Output the (x, y) coordinate of the center of the cell containing the given text.  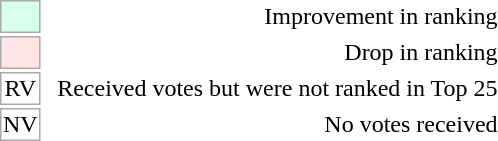
RV (20, 88)
NV (20, 124)
